Scan for the cell matching the given text and deliver its (X, Y) coordinate at center. 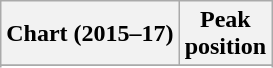
Chart (2015–17) (90, 34)
Peakposition (225, 34)
